Scan for the cell matching the given text and deliver its (x, y) coordinate at center. 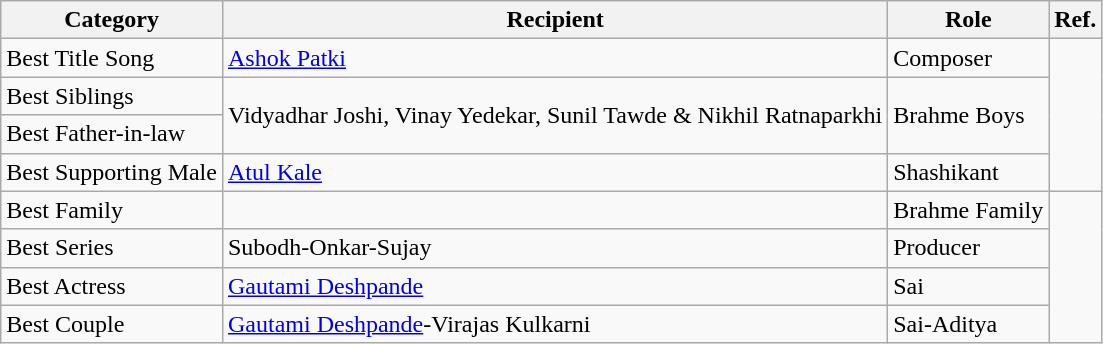
Best Series (112, 248)
Best Siblings (112, 96)
Gautami Deshpande-Virajas Kulkarni (554, 324)
Composer (968, 58)
Sai (968, 286)
Role (968, 20)
Best Title Song (112, 58)
Ref. (1076, 20)
Vidyadhar Joshi, Vinay Yedekar, Sunil Tawde & Nikhil Ratnaparkhi (554, 115)
Best Supporting Male (112, 172)
Subodh-Onkar-Sujay (554, 248)
Producer (968, 248)
Shashikant (968, 172)
Ashok Patki (554, 58)
Best Father-in-law (112, 134)
Best Couple (112, 324)
Best Family (112, 210)
Gautami Deshpande (554, 286)
Best Actress (112, 286)
Category (112, 20)
Atul Kale (554, 172)
Sai-Aditya (968, 324)
Recipient (554, 20)
Brahme Boys (968, 115)
Brahme Family (968, 210)
